Determine the [x, y] coordinate at the center of the cell enclosing the given text.  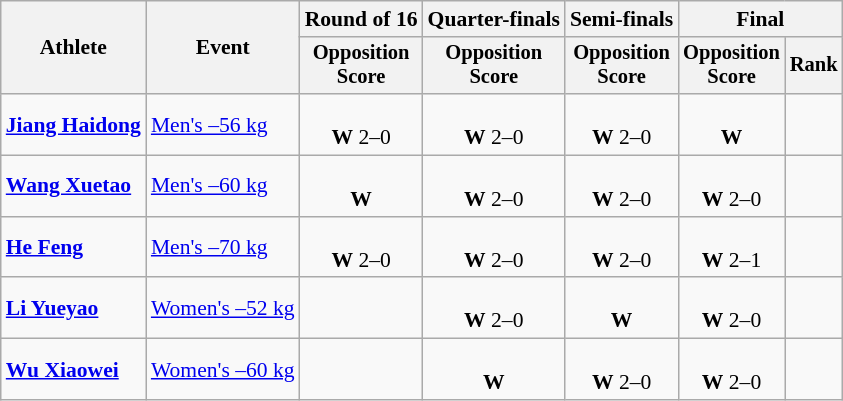
Li Yueyao [74, 308]
W 2–1 [732, 248]
Athlete [74, 48]
Event [223, 48]
Men's –70 kg [223, 248]
Final [760, 19]
Women's –60 kg [223, 370]
Men's –60 kg [223, 186]
Men's –56 kg [223, 124]
Women's –52 kg [223, 308]
Wu Xiaowei [74, 370]
Wang Xuetao [74, 186]
Jiang Haidong [74, 124]
Semi-finals [622, 19]
He Feng [74, 248]
Rank [814, 66]
Round of 16 [362, 19]
Quarter-finals [494, 19]
